Identify which cell holds the provided text, then report its (X, Y) central coordinate. 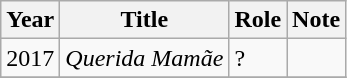
Role (258, 20)
Note (316, 20)
Title (144, 20)
Querida Mamãe (144, 58)
2017 (30, 58)
? (258, 58)
Year (30, 20)
